Capture the cell that displays the provided text and extract its [x, y] central coordinate. 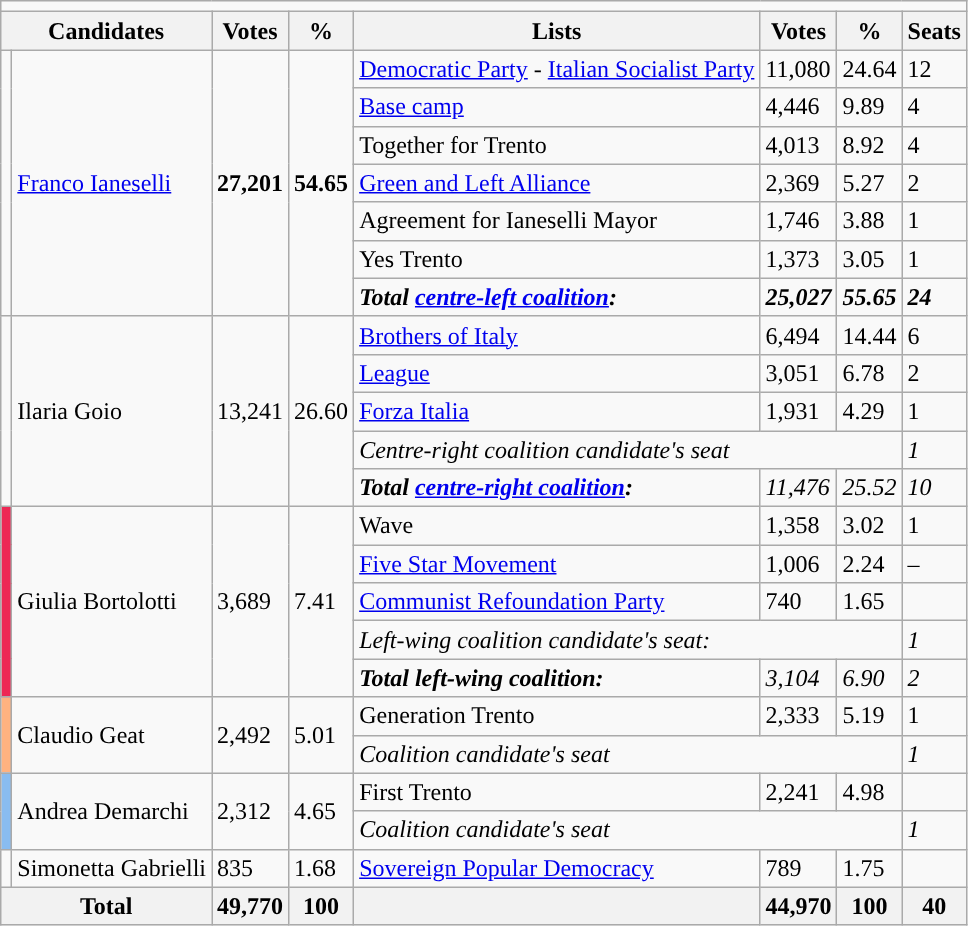
7.41 [322, 602]
26.60 [322, 411]
1,358 [798, 526]
Candidates [106, 31]
Forza Italia [557, 411]
2.24 [870, 564]
1,931 [798, 411]
Brothers of Italy [557, 335]
Five Star Movement [557, 564]
1.68 [322, 868]
44,970 [798, 906]
Lists [557, 31]
789 [798, 868]
2,241 [798, 792]
5.01 [322, 735]
3,051 [798, 373]
6,494 [798, 335]
13,241 [250, 411]
9.89 [870, 107]
Generation Trento [557, 716]
4.65 [322, 811]
740 [798, 602]
27,201 [250, 183]
3.05 [870, 259]
Andrea Demarchi [112, 811]
1.75 [870, 868]
11,476 [798, 488]
1,746 [798, 221]
Franco Ianeselli [112, 183]
6.78 [870, 373]
Total left-wing coalition: [557, 678]
835 [250, 868]
Claudio Geat [112, 735]
2,492 [250, 735]
Total [106, 906]
3,104 [798, 678]
24.64 [870, 69]
1,006 [798, 564]
Total centre-right coalition: [557, 488]
Ilaria Goio [112, 411]
55.65 [870, 297]
6 [934, 335]
4,013 [798, 145]
Centre-right coalition candidate's seat [628, 449]
14.44 [870, 335]
Total centre-left coalition: [557, 297]
Yes Trento [557, 259]
2,312 [250, 811]
5.27 [870, 183]
2,333 [798, 716]
49,770 [250, 906]
25,027 [798, 297]
4.29 [870, 411]
– [934, 564]
3.88 [870, 221]
2,369 [798, 183]
Together for Trento [557, 145]
12 [934, 69]
1,373 [798, 259]
Communist Refoundation Party [557, 602]
Left-wing coalition candidate's seat: [628, 640]
1.65 [870, 602]
Agreement for Ianeselli Mayor [557, 221]
4,446 [798, 107]
8.92 [870, 145]
6.90 [870, 678]
Simonetta Gabrielli [112, 868]
10 [934, 488]
First Trento [557, 792]
Wave [557, 526]
Sovereign Popular Democracy [557, 868]
Base camp [557, 107]
Seats [934, 31]
25.52 [870, 488]
3.02 [870, 526]
Giulia Bortolotti [112, 602]
54.65 [322, 183]
11,080 [798, 69]
24 [934, 297]
3,689 [250, 602]
Green and Left Alliance [557, 183]
5.19 [870, 716]
League [557, 373]
4.98 [870, 792]
Democratic Party - Italian Socialist Party [557, 69]
40 [934, 906]
